From the cell containing the given text, extract its center point as [x, y] coordinate. 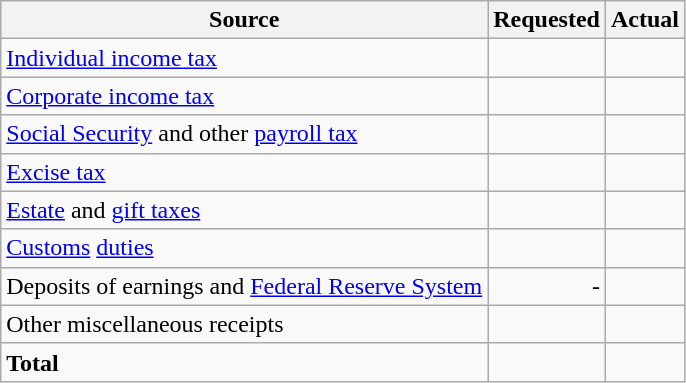
- [547, 286]
Customs duties [244, 248]
Other miscellaneous receipts [244, 324]
Individual income tax [244, 58]
Requested [547, 20]
Social Security and other payroll tax [244, 134]
Deposits of earnings and Federal Reserve System [244, 286]
Actual [644, 20]
Total [244, 362]
Source [244, 20]
Excise tax [244, 172]
Corporate income tax [244, 96]
Estate and gift taxes [244, 210]
